Scan for the cell matching the given text and deliver its (x, y) coordinate at center. 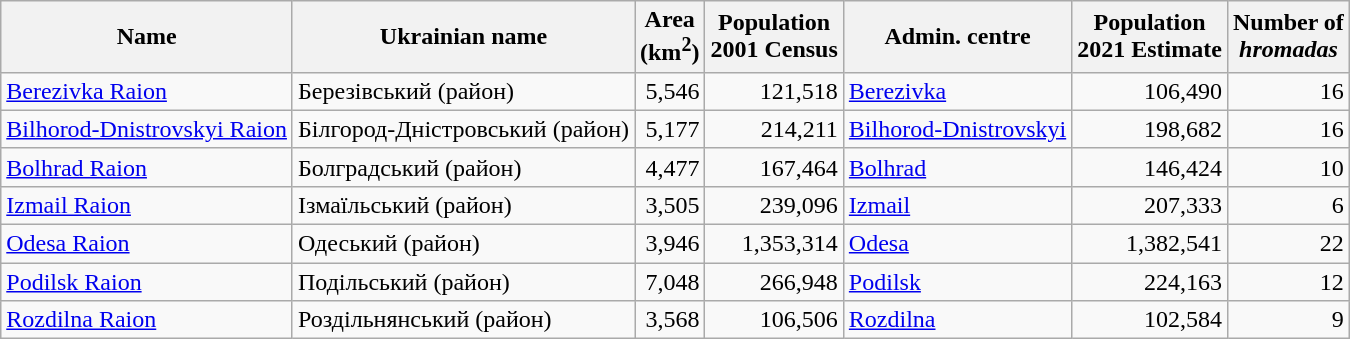
Rozdilna Raion (147, 320)
Berezivka (957, 91)
121,518 (774, 91)
224,163 (1150, 282)
Rozdilna (957, 320)
12 (1288, 282)
5,177 (669, 129)
214,211 (774, 129)
Name (147, 37)
Area (km2) (669, 37)
Odesa Raion (147, 244)
198,682 (1150, 129)
Izmail Raion (147, 205)
Izmail (957, 205)
Bilhorod-Dnistrovskyi Raion (147, 129)
266,948 (774, 282)
Bilhorod-Dnistrovskyi (957, 129)
9 (1288, 320)
5,546 (669, 91)
Bolhrad Raion (147, 167)
3,568 (669, 320)
239,096 (774, 205)
Болградський (район) (463, 167)
Bolhrad (957, 167)
Одеський (район) (463, 244)
7,048 (669, 282)
Number of hromadas (1288, 37)
1,353,314 (774, 244)
Березівський (район) (463, 91)
207,333 (1150, 205)
Подільський (район) (463, 282)
Роздільнянський (район) (463, 320)
Berezivka Raion (147, 91)
22 (1288, 244)
Population 2021 Estimate (1150, 37)
Podilsk Raion (147, 282)
146,424 (1150, 167)
Ukrainian name (463, 37)
102,584 (1150, 320)
1,382,541 (1150, 244)
Білгород-Дністровський (район) (463, 129)
Population 2001 Census (774, 37)
10 (1288, 167)
3,505 (669, 205)
3,946 (669, 244)
4,477 (669, 167)
Ізмаїльський (район) (463, 205)
Podilsk (957, 282)
Odesa (957, 244)
106,506 (774, 320)
6 (1288, 205)
Admin. centre (957, 37)
106,490 (1150, 91)
167,464 (774, 167)
